Output the (X, Y) coordinate of the center of the cell containing the given text.  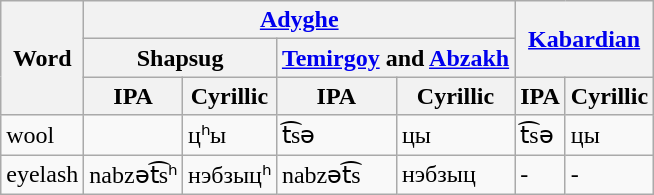
wool (42, 135)
Kabardian (584, 39)
нэбзыцʰ (230, 174)
eyelash (42, 174)
Adyghe (300, 20)
nabzət͡s (336, 174)
Temirgoy and Abzakh (395, 58)
nabzət͡sʰ (134, 174)
нэбзыц (455, 174)
Shapsug (180, 58)
цʰы (230, 135)
Word (42, 58)
